Return the [x, y] coordinate for the center point of the cell that contains the specified text.  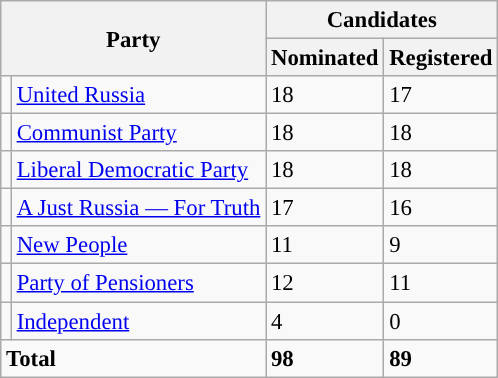
12 [325, 283]
9 [441, 245]
Nominated [325, 58]
Liberal Democratic Party [138, 170]
A Just Russia — For Truth [138, 208]
98 [325, 358]
Party of Pensioners [138, 283]
16 [441, 208]
Candidates [382, 20]
4 [325, 321]
New People [138, 245]
89 [441, 358]
Registered [441, 58]
Independent [138, 321]
Total [134, 358]
Party [134, 38]
Communist Party [138, 133]
0 [441, 321]
United Russia [138, 95]
